Identify which cell holds the provided text, then report its (X, Y) central coordinate. 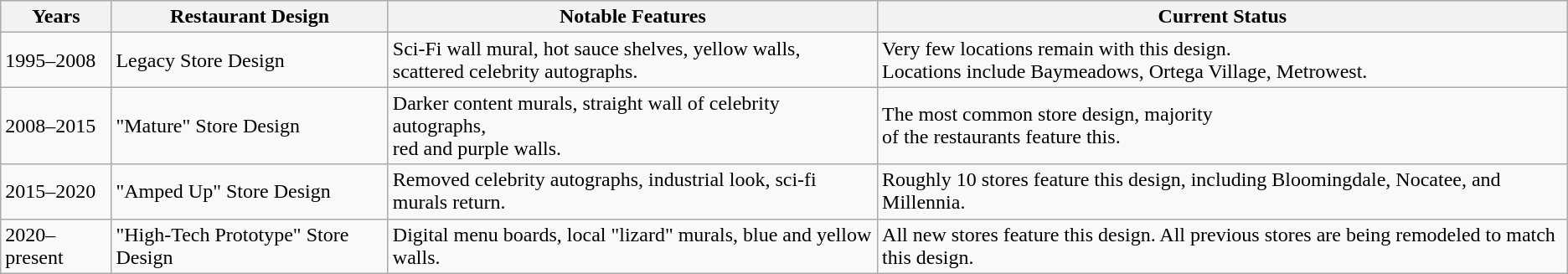
"Mature" Store Design (250, 126)
Removed celebrity autographs, industrial look, sci-fi murals return. (632, 191)
Sci-Fi wall mural, hot sauce shelves, yellow walls,scattered celebrity autographs. (632, 60)
"Amped Up" Store Design (250, 191)
2020–present (56, 246)
2015–2020 (56, 191)
Roughly 10 stores feature this design, including Bloomingdale, Nocatee, and Millennia. (1223, 191)
Very few locations remain with this design.Locations include Baymeadows, Ortega Village, Metrowest. (1223, 60)
2008–2015 (56, 126)
Darker content murals, straight wall of celebrity autographs,red and purple walls. (632, 126)
All new stores feature this design. All previous stores are being remodeled to match this design. (1223, 246)
Current Status (1223, 17)
Years (56, 17)
"High-Tech Prototype" Store Design (250, 246)
1995–2008 (56, 60)
Notable Features (632, 17)
Legacy Store Design (250, 60)
Restaurant Design (250, 17)
Digital menu boards, local "lizard" murals, blue and yellow walls. (632, 246)
The most common store design, majorityof the restaurants feature this. (1223, 126)
